Find where the given text appears and provide that cell's center as [x, y] coordinate. 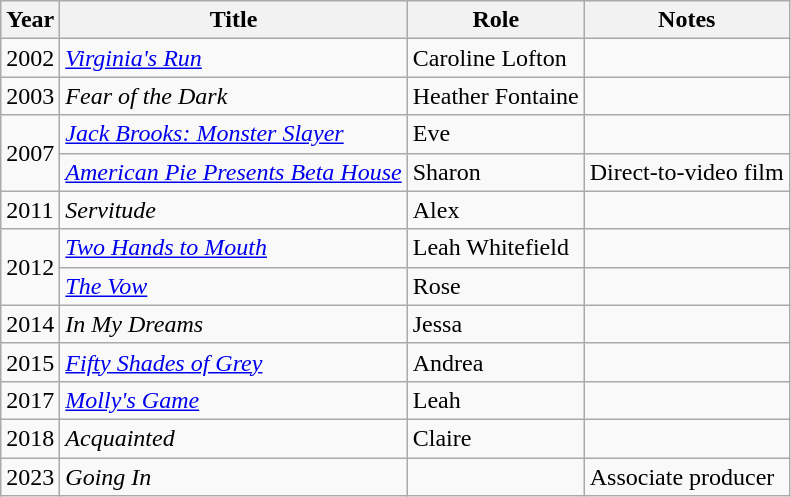
Sharon [496, 172]
Leah Whitefield [496, 248]
Fear of the Dark [234, 96]
2015 [30, 362]
Jack Brooks: Monster Slayer [234, 134]
2011 [30, 210]
Role [496, 20]
Heather Fontaine [496, 96]
2018 [30, 438]
2003 [30, 96]
2017 [30, 400]
Molly's Game [234, 400]
Title [234, 20]
2007 [30, 153]
Andrea [496, 362]
Two Hands to Mouth [234, 248]
Associate producer [686, 477]
The Vow [234, 286]
2014 [30, 324]
Leah [496, 400]
2023 [30, 477]
In My Dreams [234, 324]
Acquainted [234, 438]
Caroline Lofton [496, 58]
Jessa [496, 324]
Fifty Shades of Grey [234, 362]
Rose [496, 286]
American Pie Presents Beta House [234, 172]
Year [30, 20]
Virginia's Run [234, 58]
Going In [234, 477]
2012 [30, 267]
Eve [496, 134]
2002 [30, 58]
Direct-to-video film [686, 172]
Alex [496, 210]
Claire [496, 438]
Notes [686, 20]
Servitude [234, 210]
